For the text-containing cell, return its midpoint in [X, Y] coordinate format. 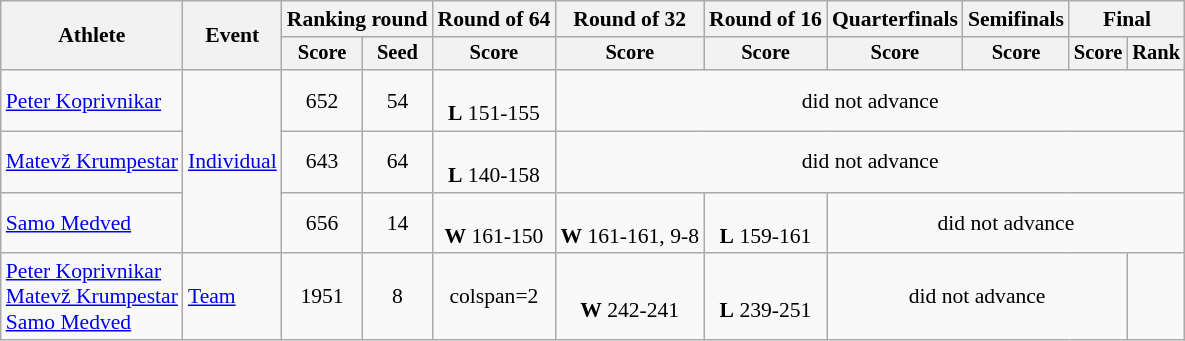
L 239-251 [766, 298]
643 [322, 162]
Event [232, 36]
8 [397, 298]
colspan=2 [494, 298]
Samo Medved [92, 224]
Ranking round [358, 19]
14 [397, 224]
Round of 32 [630, 19]
L 140-158 [494, 162]
Quarterfinals [895, 19]
Team [232, 298]
W 161-161, 9-8 [630, 224]
Peter Koprivnikar [92, 100]
Rank [1156, 54]
64 [397, 162]
1951 [322, 298]
Seed [397, 54]
Athlete [92, 36]
652 [322, 100]
Matevž Krumpestar [92, 162]
Individual [232, 162]
656 [322, 224]
54 [397, 100]
L 151-155 [494, 100]
Peter KoprivnikarMatevž KrumpestarSamo Medved [92, 298]
Final [1127, 19]
W 242-241 [630, 298]
Semifinals [1016, 19]
L 159-161 [766, 224]
Round of 16 [766, 19]
W 161-150 [494, 224]
Round of 64 [494, 19]
